Output the [x, y] coordinate of the center of the cell containing the given text.  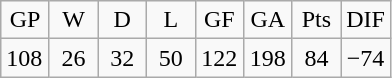
122 [220, 58]
32 [122, 58]
Pts [316, 20]
W [74, 20]
50 [170, 58]
−74 [366, 58]
GA [268, 20]
DIF [366, 20]
GP [26, 20]
84 [316, 58]
GF [220, 20]
26 [74, 58]
D [122, 20]
198 [268, 58]
L [170, 20]
108 [26, 58]
